Detect which cell encompasses the target text, then output its [X, Y] center coordinate. 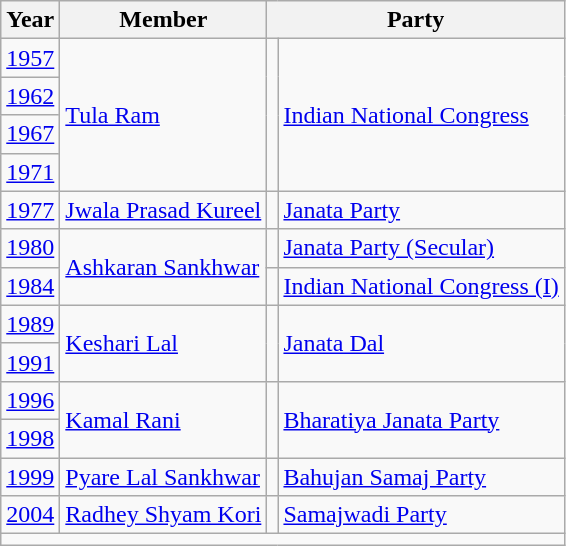
Pyare Lal Sankhwar [164, 477]
1999 [30, 477]
1962 [30, 96]
Radhey Shyam Kori [164, 515]
Keshari Lal [164, 343]
Janata Party [421, 210]
Samajwadi Party [421, 515]
1957 [30, 58]
Year [30, 20]
Jwala Prasad Kureel [164, 210]
Janata Dal [421, 343]
1989 [30, 324]
Bharatiya Janata Party [421, 419]
1977 [30, 210]
Party [416, 20]
Janata Party (Secular) [421, 248]
Bahujan Samaj Party [421, 477]
1998 [30, 438]
Ashkaran Sankhwar [164, 267]
2004 [30, 515]
1996 [30, 400]
1967 [30, 134]
1971 [30, 172]
Indian National Congress (I) [421, 286]
Indian National Congress [421, 115]
1984 [30, 286]
Tula Ram [164, 115]
Member [164, 20]
1980 [30, 248]
Kamal Rani [164, 419]
1991 [30, 362]
